Find where the given text appears and provide that cell's center as [x, y] coordinate. 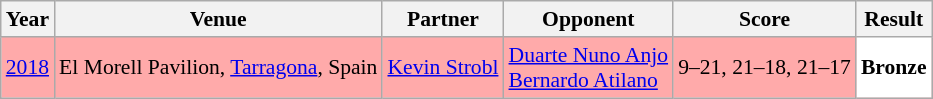
El Morell Pavilion, Tarragona, Spain [218, 68]
Partner [442, 19]
9–21, 21–18, 21–17 [764, 68]
Year [28, 19]
2018 [28, 68]
Bronze [894, 68]
Kevin Strobl [442, 68]
Venue [218, 19]
Score [764, 19]
Opponent [588, 19]
Result [894, 19]
Duarte Nuno Anjo Bernardo Atilano [588, 68]
